Output the [x, y] coordinate of the center of the cell containing the given text.  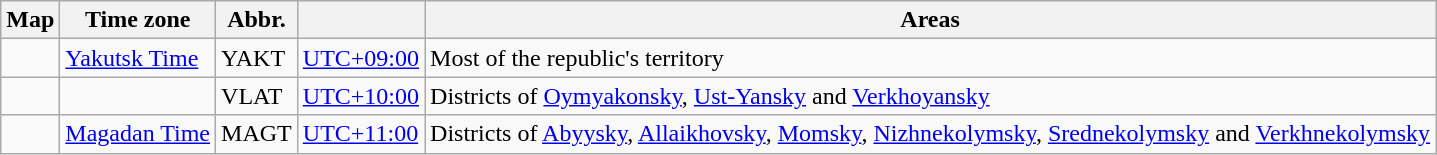
YAKT [257, 58]
UTC+11:00 [360, 134]
Time zone [138, 20]
VLAT [257, 96]
Areas [930, 20]
Abbr. [257, 20]
Map [30, 20]
Districts of Oymyakonsky, Ust-Yansky and Verkhoyansky [930, 96]
Most of the republic's territory [930, 58]
Yakutsk Time [138, 58]
UTC+09:00 [360, 58]
MAGT [257, 134]
UTC+10:00 [360, 96]
Magadan Time [138, 134]
Districts of Abyysky, Allaikhovsky, Momsky, Nizhnekolymsky, Srednekolymsky and Verkhnekolymsky [930, 134]
